Identify which cell holds the provided text, then report its (x, y) central coordinate. 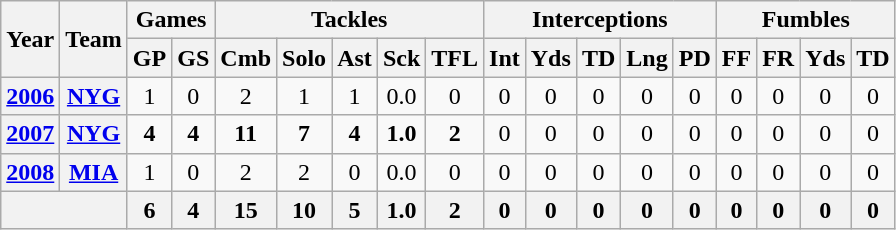
2007 (30, 134)
Team (94, 39)
Int (505, 58)
TFL (455, 58)
Fumbles (806, 20)
10 (304, 210)
Cmb (246, 58)
PD (694, 58)
Solo (304, 58)
15 (246, 210)
FF (736, 58)
6 (149, 210)
Interceptions (600, 20)
Tackles (350, 20)
2006 (30, 96)
Games (170, 20)
Year (30, 39)
FR (778, 58)
11 (246, 134)
GP (149, 58)
2008 (30, 172)
Lng (647, 58)
Ast (355, 58)
GS (194, 58)
7 (304, 134)
MIA (94, 172)
5 (355, 210)
Sck (401, 58)
